Locate the cell with the specified text and output its (X, Y) center coordinate. 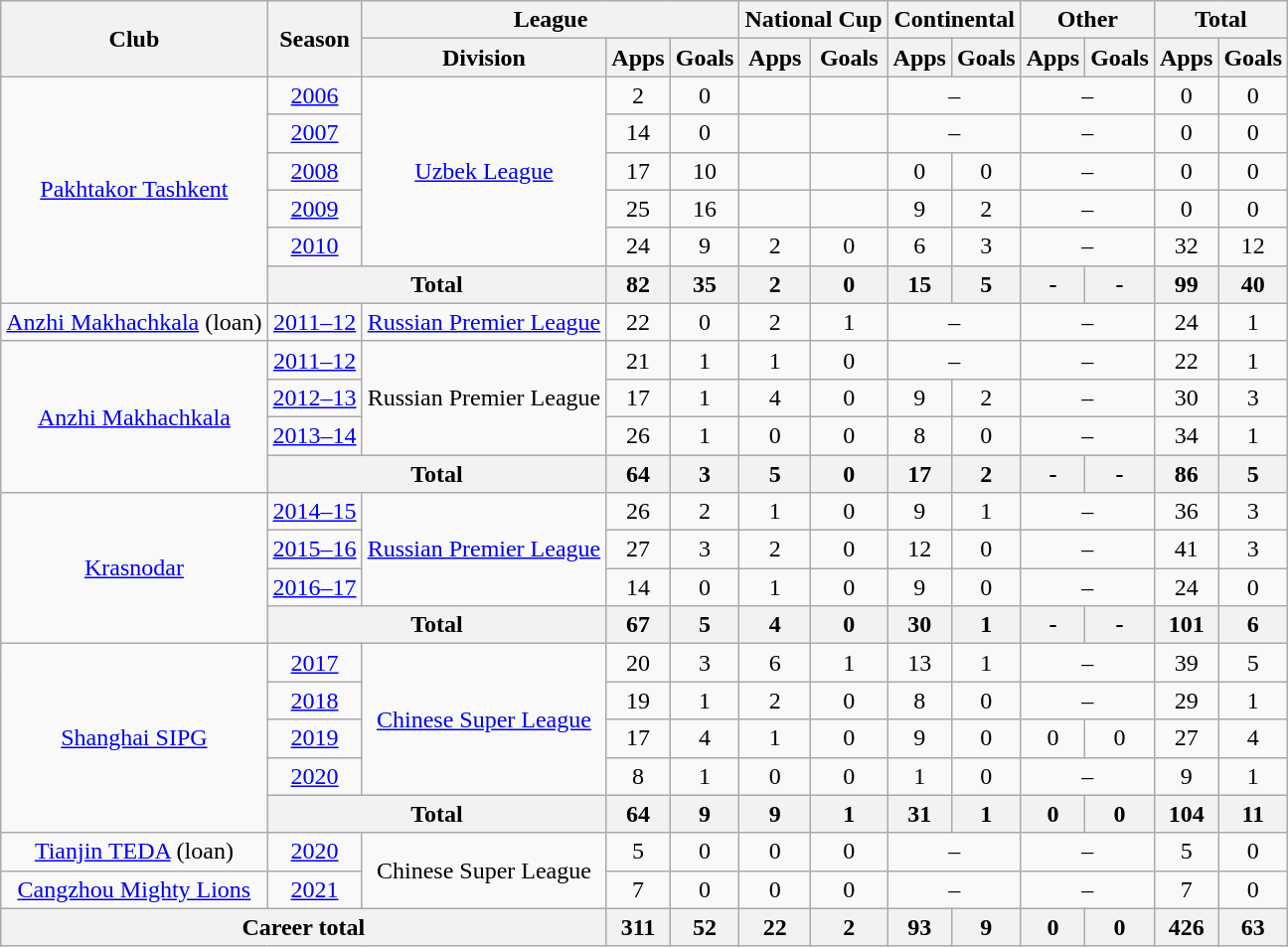
104 (1186, 814)
82 (638, 284)
Other (1087, 20)
Shanghai SIPG (134, 738)
31 (919, 814)
34 (1186, 435)
Uzbek League (484, 171)
2012–13 (314, 397)
2018 (314, 701)
2014–15 (314, 512)
16 (705, 209)
29 (1186, 701)
35 (705, 284)
20 (638, 663)
2021 (314, 889)
101 (1186, 625)
86 (1186, 474)
32 (1186, 246)
Division (484, 58)
2008 (314, 171)
Krasnodar (134, 568)
63 (1253, 927)
39 (1186, 663)
2015–16 (314, 550)
52 (705, 927)
Career total (304, 927)
2009 (314, 209)
Continental (954, 20)
36 (1186, 512)
41 (1186, 550)
Pakhtakor Tashkent (134, 190)
League (551, 20)
93 (919, 927)
67 (638, 625)
Club (134, 39)
2019 (314, 738)
11 (1253, 814)
Season (314, 39)
426 (1186, 927)
19 (638, 701)
2013–14 (314, 435)
2017 (314, 663)
311 (638, 927)
15 (919, 284)
40 (1253, 284)
13 (919, 663)
10 (705, 171)
2010 (314, 246)
99 (1186, 284)
Cangzhou Mighty Lions (134, 889)
2006 (314, 95)
Anzhi Makhachkala (134, 416)
21 (638, 360)
Anzhi Makhachkala (loan) (134, 322)
National Cup (813, 20)
Tianjin TEDA (loan) (134, 852)
2016–17 (314, 587)
2007 (314, 133)
25 (638, 209)
